Capture the cell that displays the provided text and extract its [X, Y] central coordinate. 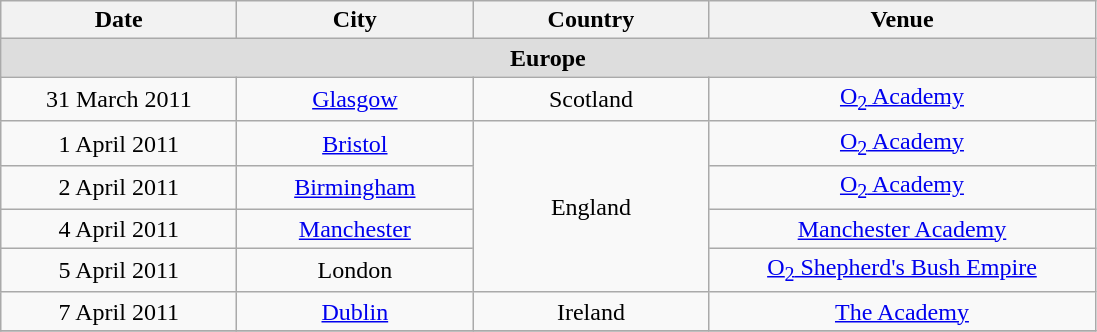
O2 Shepherd's Bush Empire [902, 270]
31 March 2011 [119, 99]
1 April 2011 [119, 143]
Glasgow [355, 99]
Birmingham [355, 188]
England [591, 206]
City [355, 20]
Europe [548, 58]
London [355, 270]
7 April 2011 [119, 311]
Venue [902, 20]
The Academy [902, 311]
Dublin [355, 311]
4 April 2011 [119, 229]
Manchester [355, 229]
2 April 2011 [119, 188]
Manchester Academy [902, 229]
Scotland [591, 99]
5 April 2011 [119, 270]
Bristol [355, 143]
Country [591, 20]
Ireland [591, 311]
Date [119, 20]
